Find where the given text appears and provide that cell's center as (x, y) coordinate. 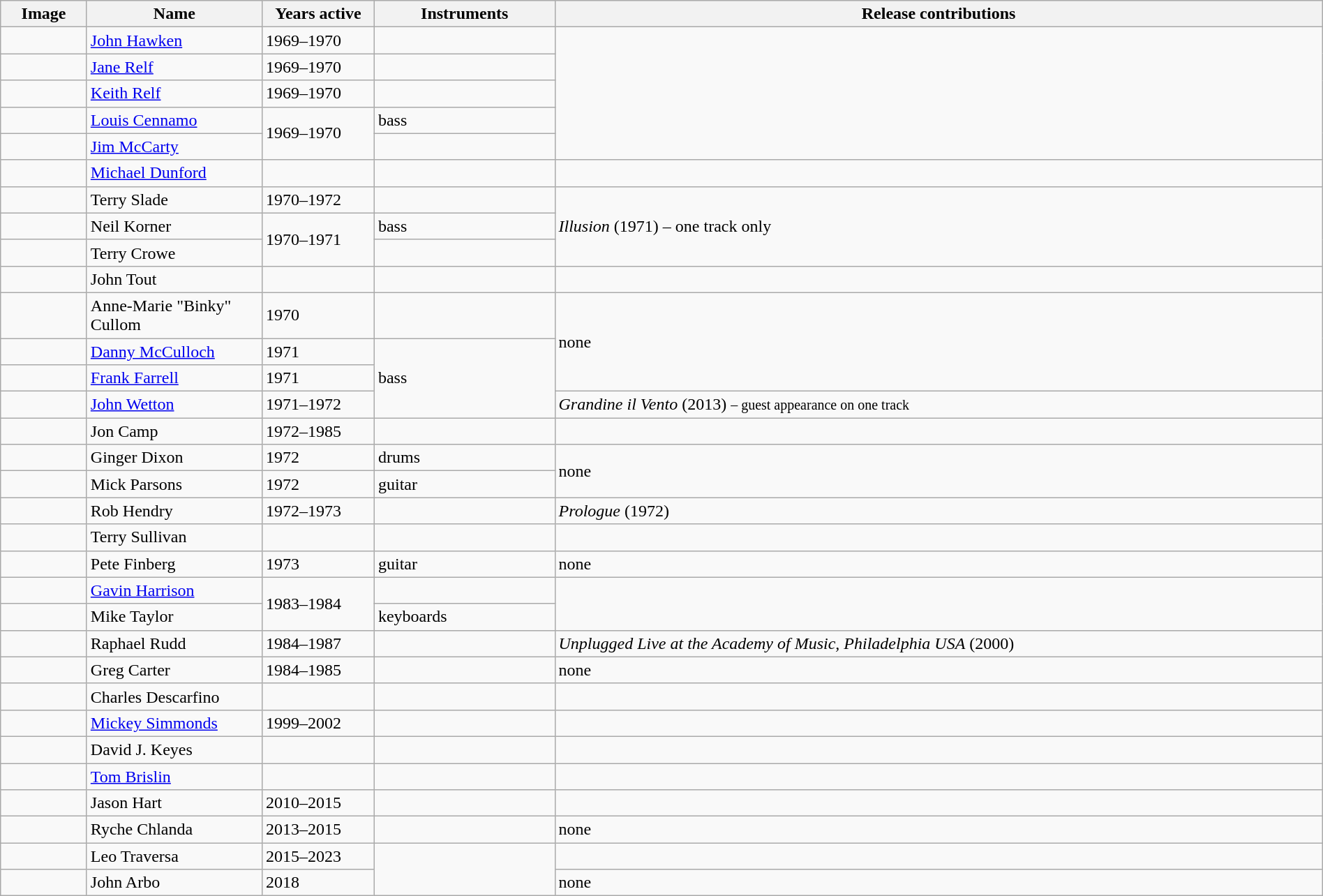
Terry Slade (174, 200)
Mickey Simmonds (174, 723)
1973 (318, 564)
Louis Cennamo (174, 120)
Anne-Marie "Binky" Cullom (174, 315)
Danny McCulloch (174, 351)
Rob Hendry (174, 511)
Tom Brislin (174, 777)
Ginger Dixon (174, 458)
Terry Sullivan (174, 537)
Pete Finberg (174, 564)
Mike Taylor (174, 617)
Grandine il Vento (2013) – guest appearance on one track (939, 405)
1970–1971 (318, 239)
Leo Traversa (174, 856)
1983–1984 (318, 604)
Gavin Harrison (174, 590)
Jon Camp (174, 431)
1971–1972 (318, 405)
Name (174, 14)
Jane Relf (174, 67)
David J. Keyes (174, 749)
1999–2002 (318, 723)
Years active (318, 14)
2010–2015 (318, 803)
2018 (318, 883)
Mick Parsons (174, 484)
1970–1972 (318, 200)
Michael Dunford (174, 173)
Frank Farrell (174, 378)
John Wetton (174, 405)
2013–2015 (318, 830)
Jason Hart (174, 803)
John Arbo (174, 883)
Raphael Rudd (174, 643)
Terry Crowe (174, 253)
Jim McCarty (174, 147)
1984–1985 (318, 670)
Charles Descarfino (174, 696)
Ryche Chlanda (174, 830)
2015–2023 (318, 856)
1970 (318, 315)
drums (465, 458)
1972–1985 (318, 431)
Prologue (1972) (939, 511)
Image (44, 14)
1984–1987 (318, 643)
Illusion (1971) – one track only (939, 226)
Release contributions (939, 14)
keyboards (465, 617)
John Tout (174, 279)
Greg Carter (174, 670)
Instruments (465, 14)
Unplugged Live at the Academy of Music, Philadelphia USA (2000) (939, 643)
Keith Relf (174, 94)
John Hawken (174, 40)
Neil Korner (174, 226)
1972–1973 (318, 511)
